Search for the cell housing the specified text and yield its (X, Y) center coordinate. 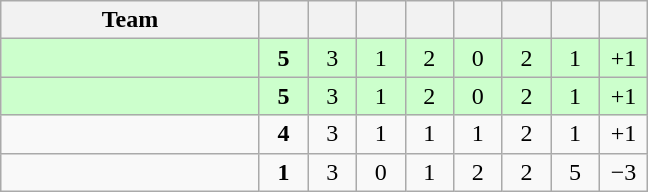
Team (130, 20)
−3 (624, 172)
4 (284, 134)
